Detect which cell encompasses the target text, then output its [x, y] center coordinate. 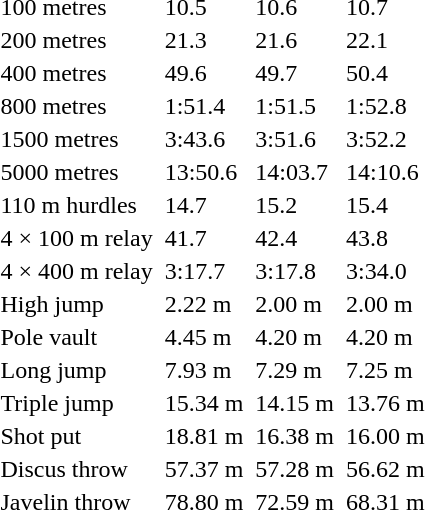
2.00 m [295, 304]
4.45 m [204, 337]
2.22 m [204, 304]
3:43.6 [204, 139]
49.6 [204, 73]
49.7 [295, 73]
57.37 m [204, 469]
3:17.7 [204, 271]
14.7 [204, 205]
7.29 m [295, 370]
41.7 [204, 238]
18.81 m [204, 436]
7.93 m [204, 370]
42.4 [295, 238]
4.20 m [295, 337]
14.15 m [295, 403]
21.6 [295, 40]
13:50.6 [204, 172]
1:51.5 [295, 106]
16.38 m [295, 436]
1:51.4 [204, 106]
57.28 m [295, 469]
3:17.8 [295, 271]
15.34 m [204, 403]
21.3 [204, 40]
14:03.7 [295, 172]
15.2 [295, 205]
3:51.6 [295, 139]
